Find where the given text appears and provide that cell's center as (x, y) coordinate. 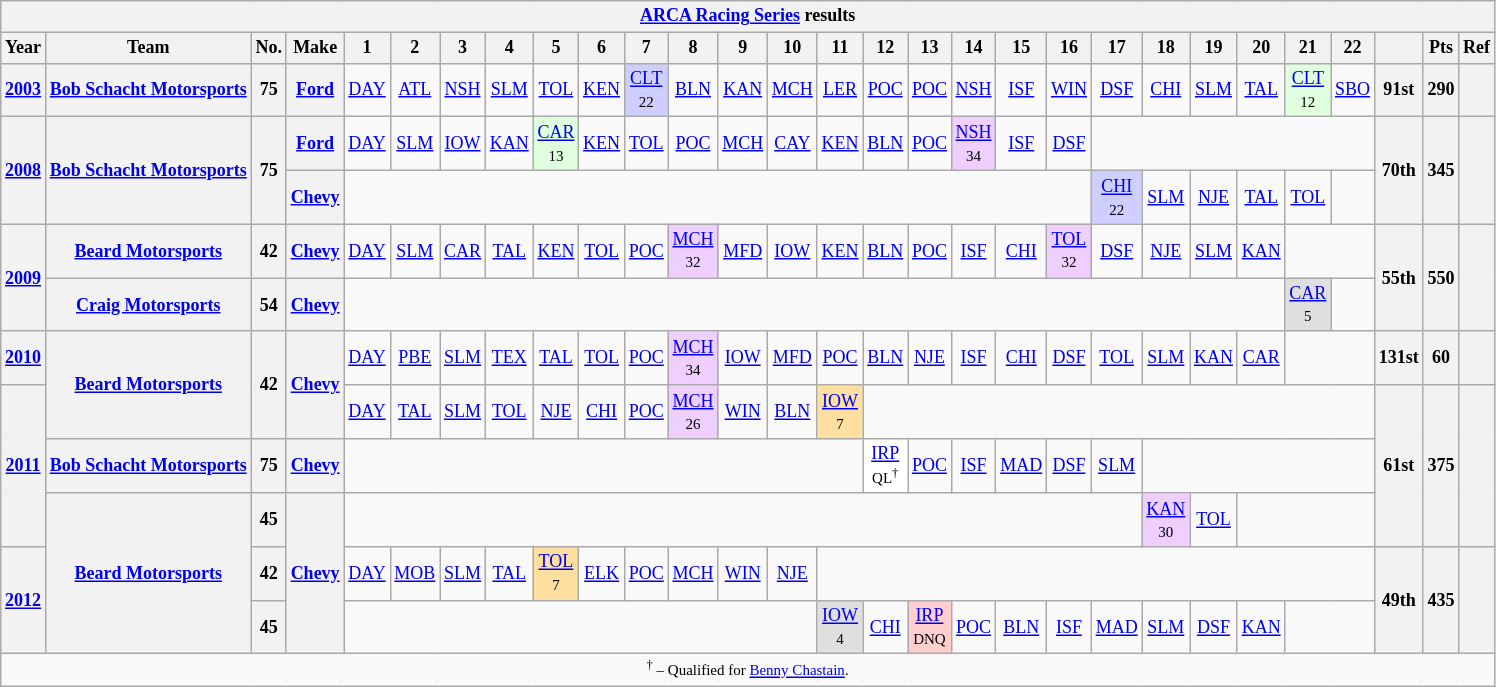
60 (1441, 358)
IRP DNQ (930, 627)
TOL 7 (556, 574)
TEX (509, 358)
12 (886, 48)
MOB (415, 574)
91st (1398, 90)
CLT 22 (646, 90)
ATL (415, 90)
IRP QL† (886, 466)
MCH 34 (693, 358)
6 (602, 48)
IOW 4 (840, 627)
2003 (24, 90)
20 (1261, 48)
131st (1398, 358)
4 (509, 48)
SBO (1353, 90)
CAR 5 (1308, 305)
Pts (1441, 48)
7 (646, 48)
CAY (793, 144)
2010 (24, 358)
13 (930, 48)
54 (268, 305)
435 (1441, 600)
8 (693, 48)
NSH 34 (974, 144)
IOW 7 (840, 412)
No. (268, 48)
2 (415, 48)
49th (1398, 600)
3 (463, 48)
2011 (24, 466)
11 (840, 48)
1 (367, 48)
18 (1166, 48)
CHI 22 (1116, 197)
55th (1398, 278)
Team (148, 48)
MCH 26 (693, 412)
† – Qualified for Benny Chastain. (748, 670)
19 (1214, 48)
ARCA Racing Series results (748, 16)
15 (1022, 48)
Craig Motorsports (148, 305)
CLT 12 (1308, 90)
345 (1441, 170)
550 (1441, 278)
Year (24, 48)
17 (1116, 48)
61st (1398, 466)
TOL 32 (1070, 251)
16 (1070, 48)
MCH 32 (693, 251)
290 (1441, 90)
2009 (24, 278)
2012 (24, 600)
375 (1441, 466)
CAR 13 (556, 144)
21 (1308, 48)
2008 (24, 170)
10 (793, 48)
ELK (602, 574)
KAN 30 (1166, 520)
Make (315, 48)
PBE (415, 358)
14 (974, 48)
9 (743, 48)
LER (840, 90)
70th (1398, 170)
Ref (1477, 48)
5 (556, 48)
22 (1353, 48)
